Detect which cell encompasses the target text, then output its [x, y] center coordinate. 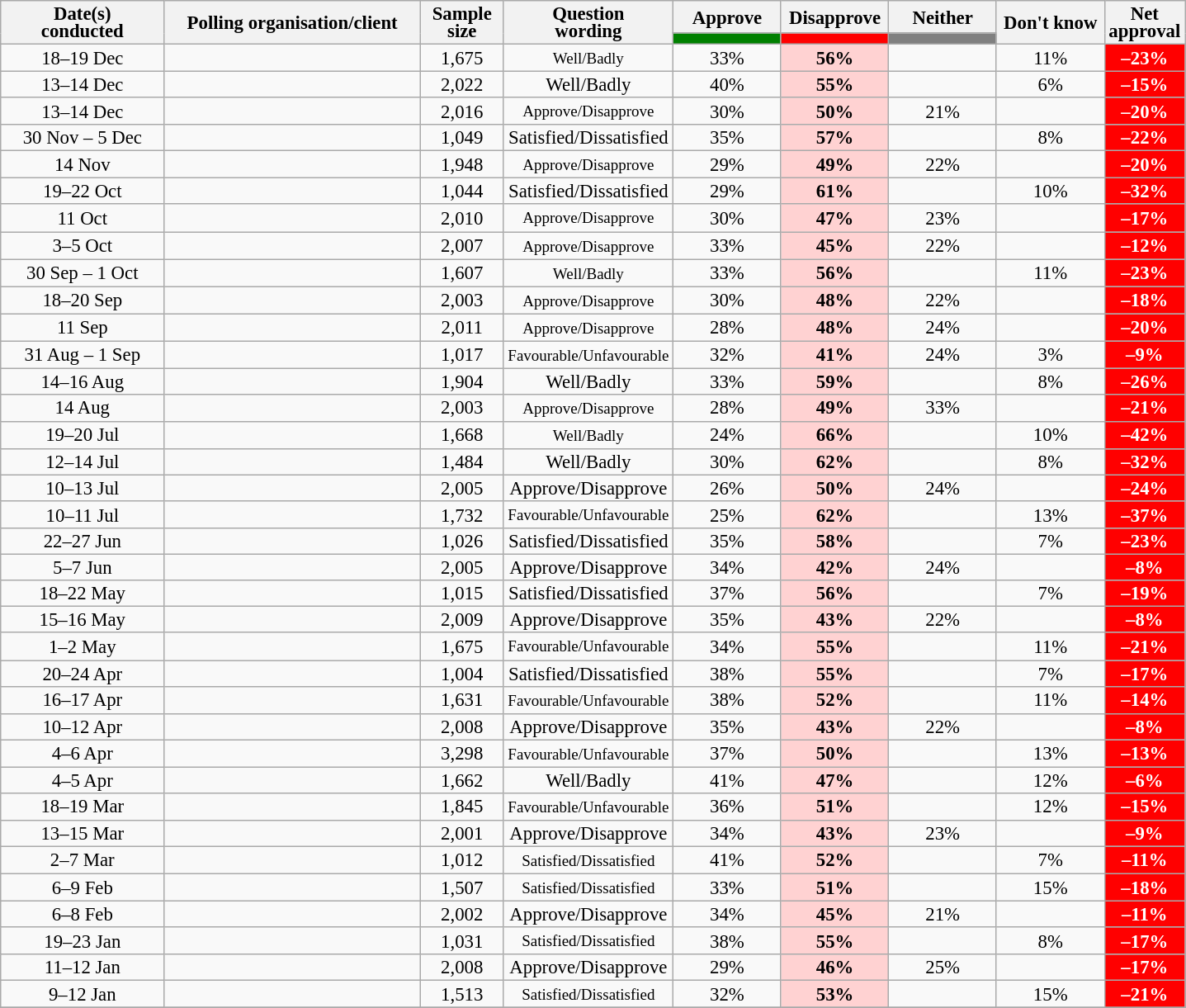
1,631 [462, 700]
Neither [943, 17]
1,044 [462, 192]
Net approval [1145, 23]
1,904 [462, 381]
6–9 Feb [83, 887]
42% [835, 568]
Don't know [1050, 23]
Polling organisation/client [292, 23]
30 Sep – 1 Oct [83, 272]
Date(s)conducted [83, 23]
30 Nov – 5 Dec [83, 138]
4–6 Apr [83, 753]
2–7 Mar [83, 860]
9–12 Jan [83, 994]
1–2 May [83, 647]
18–19 Dec [83, 58]
12–14 Jul [83, 462]
1,507 [462, 887]
–24% [1145, 489]
Approve [728, 17]
11 Oct [83, 218]
18–22 May [83, 594]
18–19 Mar [83, 807]
2,007 [462, 246]
1,662 [462, 780]
–13% [1145, 753]
10–13 Jul [83, 489]
2,001 [462, 834]
10–11 Jul [83, 515]
2,016 [462, 111]
1,026 [462, 542]
46% [835, 968]
–6% [1145, 780]
5–7 Jun [83, 568]
–42% [1145, 436]
–14% [1145, 700]
15–16 May [83, 620]
Disapprove [835, 17]
–37% [1145, 515]
–19% [1145, 594]
13–15 Mar [83, 834]
61% [835, 192]
59% [835, 381]
–22% [1145, 138]
1,031 [462, 941]
18–20 Sep [83, 301]
1,668 [462, 436]
19–20 Jul [83, 436]
19–23 Jan [83, 941]
2,022 [462, 85]
36% [728, 807]
2,002 [462, 915]
20–24 Apr [83, 674]
1,012 [462, 860]
1,015 [462, 594]
3,298 [462, 753]
1,017 [462, 355]
14 Aug [83, 408]
1,845 [462, 807]
1,732 [462, 515]
16–17 Apr [83, 700]
4–5 Apr [83, 780]
14 Nov [83, 165]
–26% [1145, 381]
53% [835, 994]
19–22 Oct [83, 192]
1,948 [462, 165]
2,009 [462, 620]
58% [835, 542]
66% [835, 436]
1,004 [462, 674]
1,513 [462, 994]
Questionwording [588, 23]
1,607 [462, 272]
10–12 Apr [83, 726]
1,484 [462, 462]
11 Sep [83, 327]
11–12 Jan [83, 968]
6% [1050, 85]
6–8 Feb [83, 915]
2,011 [462, 327]
57% [835, 138]
Sample size [462, 23]
2,010 [462, 218]
22–27 Jun [83, 542]
3% [1050, 355]
1,049 [462, 138]
40% [728, 85]
31 Aug – 1 Sep [83, 355]
3–5 Oct [83, 246]
–12% [1145, 246]
14–16 Aug [83, 381]
26% [728, 489]
